Pinpoint the cell where the given text exists, returning its (x, y) midpoint coordinate. 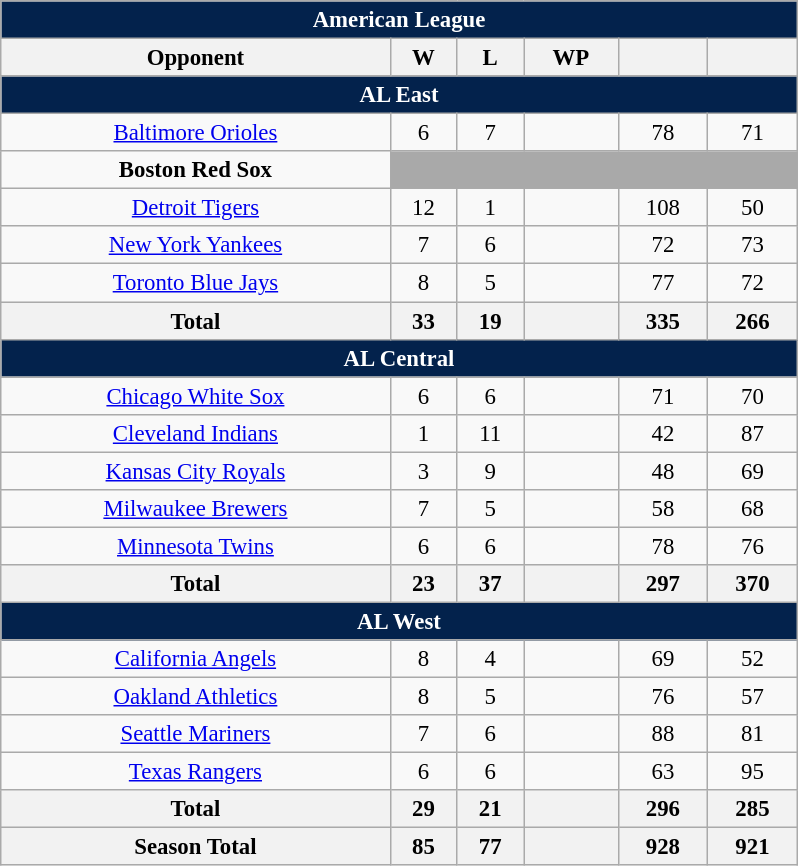
AL East (399, 95)
3 (424, 471)
33 (424, 321)
L (490, 57)
Milwaukee Brewers (196, 508)
296 (663, 809)
Opponent (196, 57)
19 (490, 321)
American League (399, 20)
4 (490, 659)
Oakland Athletics (196, 696)
AL Central (399, 358)
57 (753, 696)
Seattle Mariners (196, 734)
48 (663, 471)
Season Total (196, 847)
Toronto Blue Jays (196, 283)
23 (424, 584)
29 (424, 809)
68 (753, 508)
Texas Rangers (196, 772)
California Angels (196, 659)
81 (753, 734)
WP (572, 57)
266 (753, 321)
63 (663, 772)
85 (424, 847)
87 (753, 433)
921 (753, 847)
285 (753, 809)
9 (490, 471)
Cleveland Indians (196, 433)
AL West (399, 621)
37 (490, 584)
370 (753, 584)
W (424, 57)
11 (490, 433)
Baltimore Orioles (196, 133)
42 (663, 433)
88 (663, 734)
70 (753, 396)
21 (490, 809)
52 (753, 659)
297 (663, 584)
50 (753, 208)
12 (424, 208)
Minnesota Twins (196, 546)
Kansas City Royals (196, 471)
New York Yankees (196, 245)
Chicago White Sox (196, 396)
95 (753, 772)
Detroit Tigers (196, 208)
928 (663, 847)
Boston Red Sox (196, 170)
108 (663, 208)
58 (663, 508)
73 (753, 245)
335 (663, 321)
